Detect which cell encompasses the target text, then output its (X, Y) center coordinate. 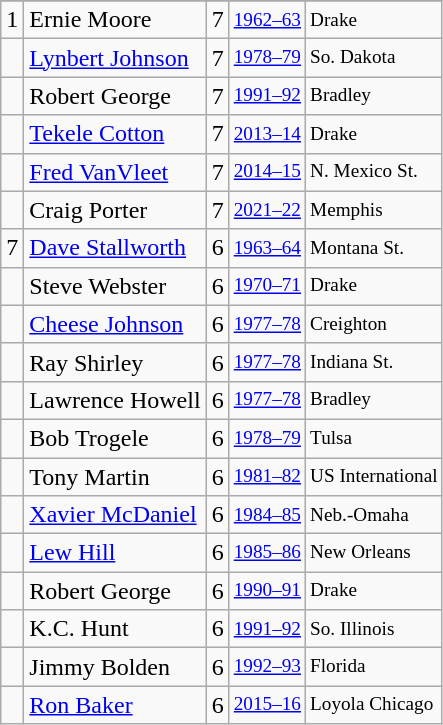
Lynbert Johnson (115, 58)
2021–22 (267, 210)
Creighton (374, 324)
2013–14 (267, 134)
Memphis (374, 210)
Florida (374, 667)
1985–86 (267, 553)
Lew Hill (115, 553)
1992–93 (267, 667)
Tulsa (374, 438)
1970–71 (267, 286)
1981–82 (267, 477)
1990–91 (267, 591)
So. Dakota (374, 58)
Neb.-Omaha (374, 515)
1963–64 (267, 248)
New Orleans (374, 553)
Tekele Cotton (115, 134)
Ernie Moore (115, 20)
Lawrence Howell (115, 400)
Loyola Chicago (374, 705)
US International (374, 477)
Fred VanVleet (115, 172)
Ron Baker (115, 705)
Bob Trogele (115, 438)
Jimmy Bolden (115, 667)
1 (12, 20)
2014–15 (267, 172)
1984–85 (267, 515)
Tony Martin (115, 477)
So. Illinois (374, 629)
Indiana St. (374, 362)
Xavier McDaniel (115, 515)
Montana St. (374, 248)
N. Mexico St. (374, 172)
2015–16 (267, 705)
Ray Shirley (115, 362)
Craig Porter (115, 210)
Steve Webster (115, 286)
K.C. Hunt (115, 629)
1962–63 (267, 20)
Cheese Johnson (115, 324)
Dave Stallworth (115, 248)
